Search for the cell housing the specified text and yield its (X, Y) center coordinate. 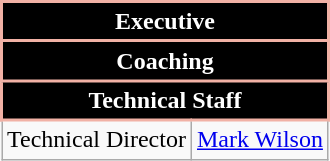
Technical Director (97, 140)
Mark Wilson (260, 140)
Technical Staff (166, 101)
Coaching (166, 61)
Executive (166, 22)
